For the text-containing cell, return its midpoint in [X, Y] coordinate format. 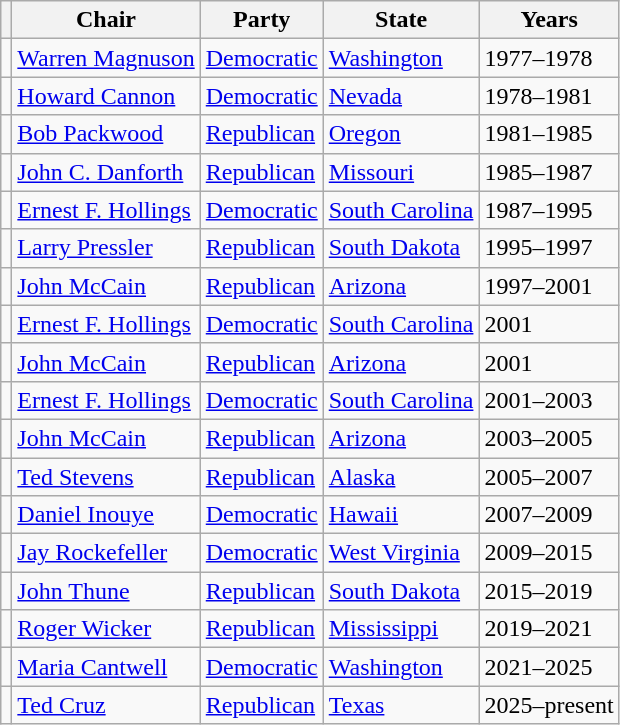
Bob Packwood [106, 134]
Alaska [401, 477]
Chair [106, 20]
Warren Magnuson [106, 58]
Hawaii [401, 515]
1978–1981 [549, 96]
Ted Stevens [106, 477]
Ted Cruz [106, 705]
Maria Cantwell [106, 667]
2019–2021 [549, 629]
1995–1997 [549, 248]
State [401, 20]
1977–1978 [549, 58]
Howard Cannon [106, 96]
Party [262, 20]
2007–2009 [549, 515]
2021–2025 [549, 667]
2001–2003 [549, 400]
Roger Wicker [106, 629]
Years [549, 20]
John Thune [106, 591]
Mississippi [401, 629]
1997–2001 [549, 286]
Texas [401, 705]
1985–1987 [549, 172]
Larry Pressler [106, 248]
Oregon [401, 134]
John C. Danforth [106, 172]
2003–2005 [549, 438]
Daniel Inouye [106, 515]
2025–present [549, 705]
1987–1995 [549, 210]
2005–2007 [549, 477]
2015–2019 [549, 591]
West Virginia [401, 553]
2009–2015 [549, 553]
Jay Rockefeller [106, 553]
Nevada [401, 96]
1981–1985 [549, 134]
Missouri [401, 172]
